Provide the [x, y] coordinate of the cell's center where the given text is located.  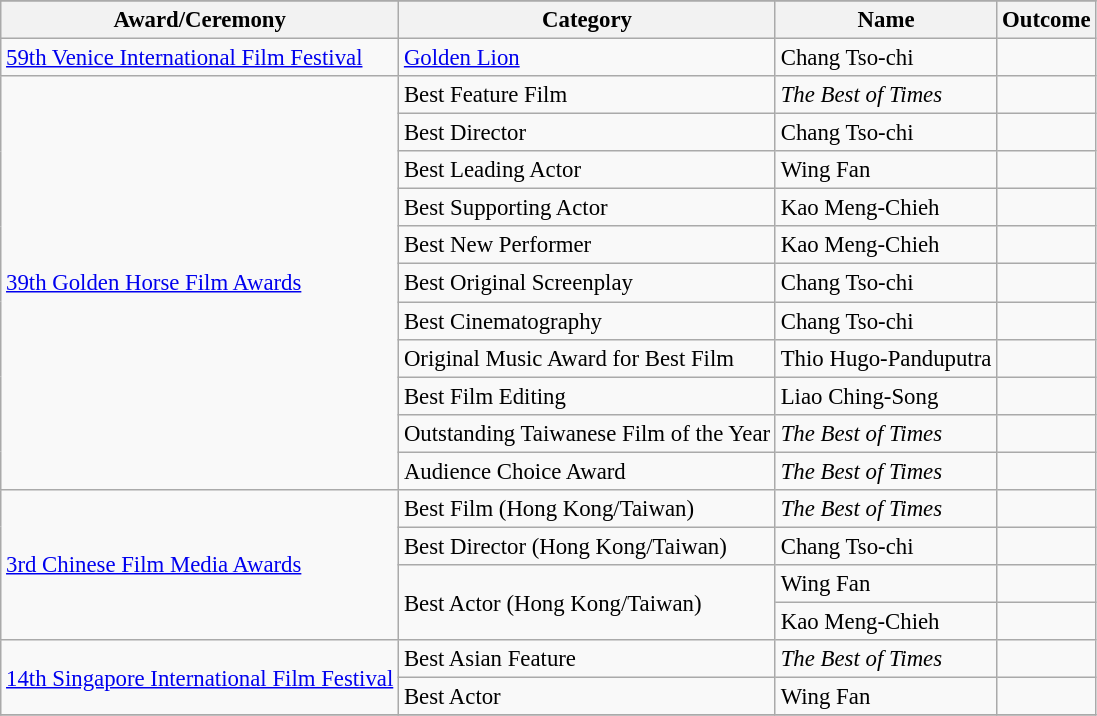
Best Film Editing [588, 396]
39th Golden Horse Film Awards [200, 283]
Outstanding Taiwanese Film of the Year [588, 433]
Liao Ching-Song [886, 396]
Best Actor [588, 697]
Category [588, 20]
Best Supporting Actor [588, 208]
59th Venice International Film Festival [200, 58]
Audience Choice Award [588, 471]
14th Singapore International Film Festival [200, 678]
Best Film (Hong Kong/Taiwan) [588, 509]
Best Feature Film [588, 95]
Name [886, 20]
Best Leading Actor [588, 170]
Award/Ceremony [200, 20]
Best New Performer [588, 245]
Best Actor (Hong Kong/Taiwan) [588, 602]
3rd Chinese Film Media Awards [200, 565]
Best Cinematography [588, 321]
Best Asian Feature [588, 659]
Best Director (Hong Kong/Taiwan) [588, 546]
Best Original Screenplay [588, 283]
Best Director [588, 133]
Golden Lion [588, 58]
Outcome [1046, 20]
Thio Hugo-Panduputra [886, 358]
Original Music Award for Best Film [588, 358]
